Locate the cell with the specified text and output its [X, Y] center coordinate. 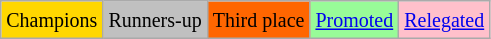
Promoted [354, 20]
Runners-up [155, 20]
Third place [258, 20]
Champions [52, 20]
Relegated [444, 20]
